Provide the [x, y] coordinate of the cell's center where the given text is located.  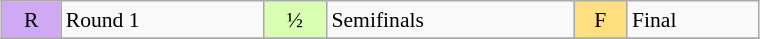
R [32, 20]
½ [294, 20]
F [600, 20]
Semifinals [450, 20]
Final [693, 20]
Round 1 [162, 20]
